Extract the [x, y] coordinate from the center of the cell holding the provided text.  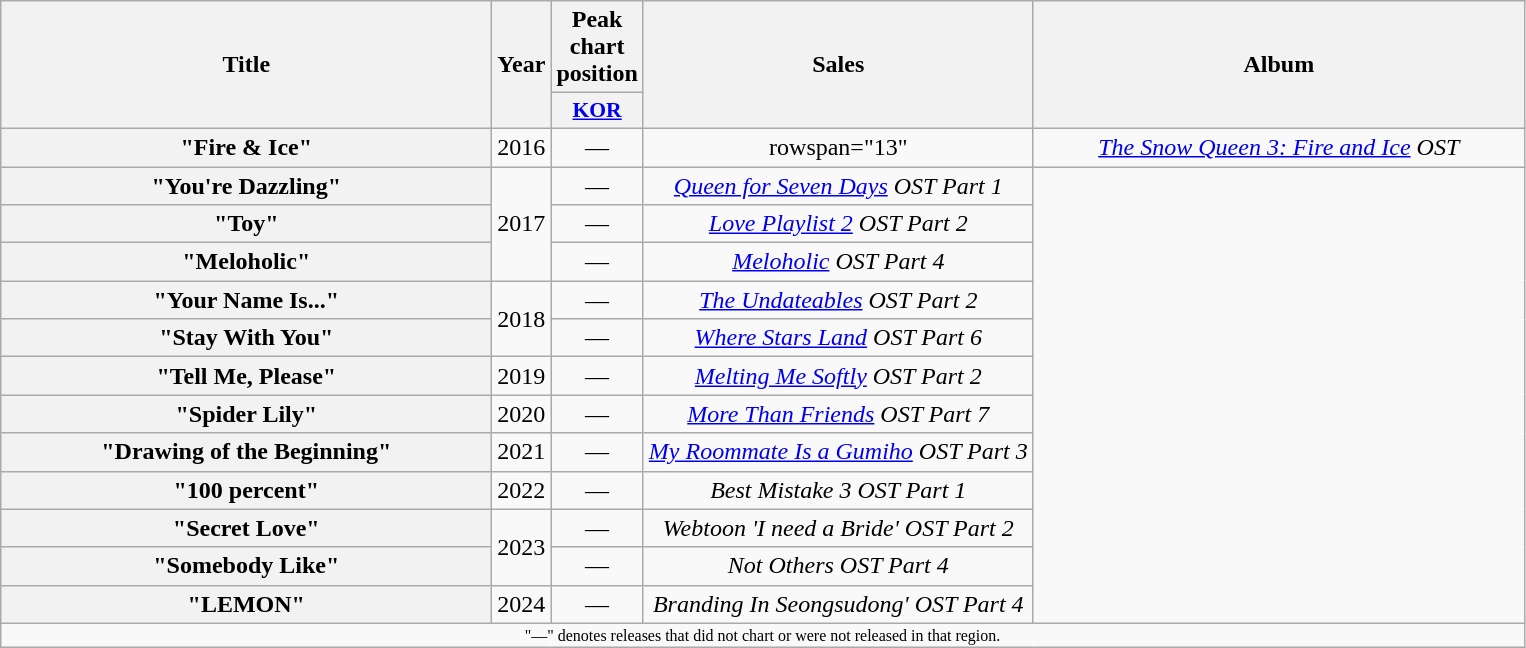
Meloholic OST Part 4 [838, 262]
2023 [522, 547]
Love Playlist 2 OST Part 2 [838, 224]
"Secret Love" [246, 528]
The Snow Queen 3: Fire and Ice OST [1278, 147]
"Toy" [246, 224]
Where Stars Land OST Part 6 [838, 338]
"Tell Me, Please" [246, 376]
2024 [522, 604]
rowspan="13" [838, 147]
Best Mistake 3 OST Part 1 [838, 490]
"—" denotes releases that did not chart or were not released in that region. [763, 635]
Sales [838, 65]
More Than Friends OST Part 7 [838, 414]
"Your Name Is..." [246, 300]
Queen for Seven Days OST Part 1 [838, 185]
"Fire & Ice" [246, 147]
"Drawing of the Beginning" [246, 452]
"You're Dazzling" [246, 185]
"100 percent" [246, 490]
2018 [522, 319]
Webtoon 'I need a Bride' OST Part 2 [838, 528]
Peak chart position [597, 47]
My Roommate Is a Gumiho OST Part 3 [838, 452]
2020 [522, 414]
"Spider Lily" [246, 414]
2021 [522, 452]
KOR [597, 111]
"Meloholic" [246, 262]
2019 [522, 376]
Album [1278, 65]
Not Others OST Part 4 [838, 566]
Branding In Seongsudong' OST Part 4 [838, 604]
"Stay With You" [246, 338]
"LEMON" [246, 604]
Year [522, 65]
"Somebody Like" [246, 566]
Title [246, 65]
The Undateables OST Part 2 [838, 300]
2022 [522, 490]
Melting Me Softly OST Part 2 [838, 376]
2016 [522, 147]
2017 [522, 223]
